Capture the cell that displays the provided text and extract its (x, y) central coordinate. 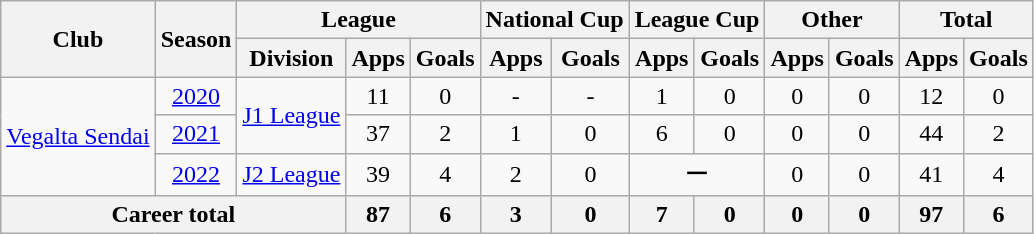
League (358, 20)
Total (966, 20)
National Cup (554, 20)
87 (378, 215)
Career total (174, 215)
39 (378, 174)
Vegalta Sendai (78, 136)
37 (378, 134)
41 (931, 174)
12 (931, 96)
7 (662, 215)
2021 (196, 134)
League Cup (697, 20)
44 (931, 134)
11 (378, 96)
ー (697, 174)
97 (931, 215)
Season (196, 39)
Other (832, 20)
3 (516, 215)
J2 League (292, 174)
2020 (196, 96)
J1 League (292, 115)
Club (78, 39)
2022 (196, 174)
Division (292, 58)
